Pinpoint the cell where the given text exists, returning its (X, Y) midpoint coordinate. 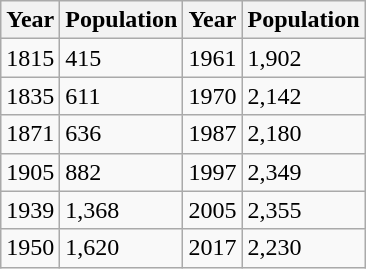
1,368 (122, 210)
1970 (212, 96)
2,355 (304, 210)
1961 (212, 58)
882 (122, 172)
1,620 (122, 248)
415 (122, 58)
1815 (30, 58)
1835 (30, 96)
2,230 (304, 248)
1,902 (304, 58)
2,180 (304, 134)
636 (122, 134)
2,349 (304, 172)
2005 (212, 210)
2,142 (304, 96)
1905 (30, 172)
611 (122, 96)
1997 (212, 172)
2017 (212, 248)
1871 (30, 134)
1950 (30, 248)
1987 (212, 134)
1939 (30, 210)
